For the text-containing cell, return its midpoint in [x, y] coordinate format. 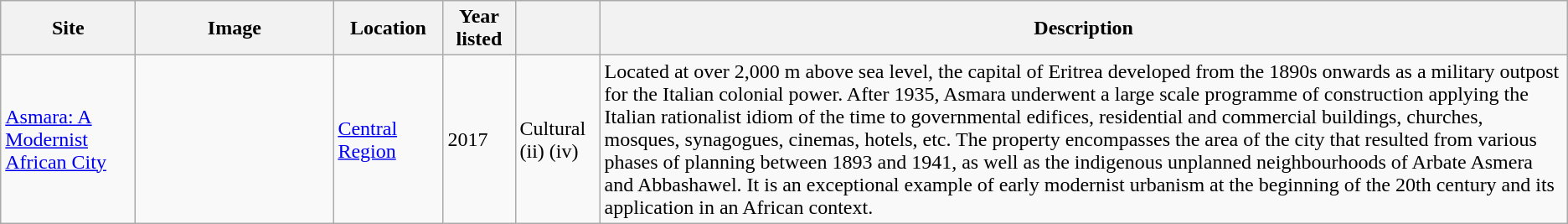
Description [1084, 29]
2017 [479, 139]
Site [69, 29]
Image [235, 29]
Central Region [389, 139]
Location [389, 29]
Year listed [479, 29]
Asmara: A Modernist African City [69, 139]
Cultural (ii) (iv) [558, 139]
